Capture the cell that displays the provided text and extract its [X, Y] central coordinate. 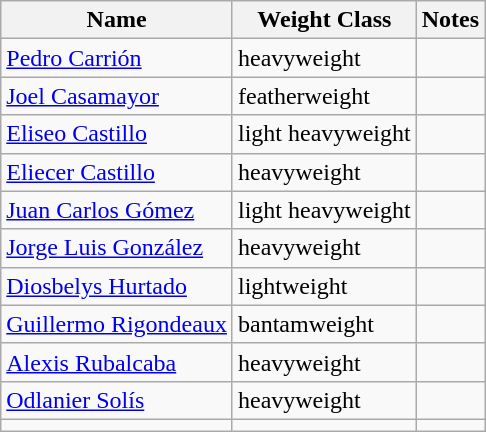
bantamweight [324, 324]
Eliseo Castillo [117, 134]
Alexis Rubalcaba [117, 362]
Odlanier Solís [117, 400]
Name [117, 20]
Jorge Luis González [117, 248]
Notes [450, 20]
Weight Class [324, 20]
featherweight [324, 96]
Eliecer Castillo [117, 172]
Guillermo Rigondeaux [117, 324]
lightweight [324, 286]
Pedro Carrión [117, 58]
Diosbelys Hurtado [117, 286]
Joel Casamayor [117, 96]
Juan Carlos Gómez [117, 210]
